From the cell containing the given text, extract its center point as (x, y) coordinate. 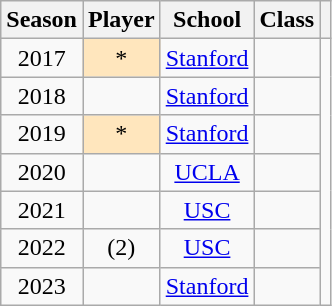
2021 (42, 210)
Season (42, 20)
Player (121, 20)
2023 (42, 286)
(2) (121, 248)
2022 (42, 248)
2018 (42, 96)
School (207, 20)
UCLA (207, 172)
2017 (42, 58)
Class (287, 20)
2019 (42, 134)
2020 (42, 172)
